For the text-containing cell, return its midpoint in (x, y) coordinate format. 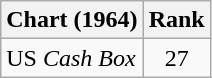
Chart (1964) (72, 20)
27 (176, 58)
Rank (176, 20)
US Cash Box (72, 58)
